Identify which cell holds the provided text, then report its (X, Y) central coordinate. 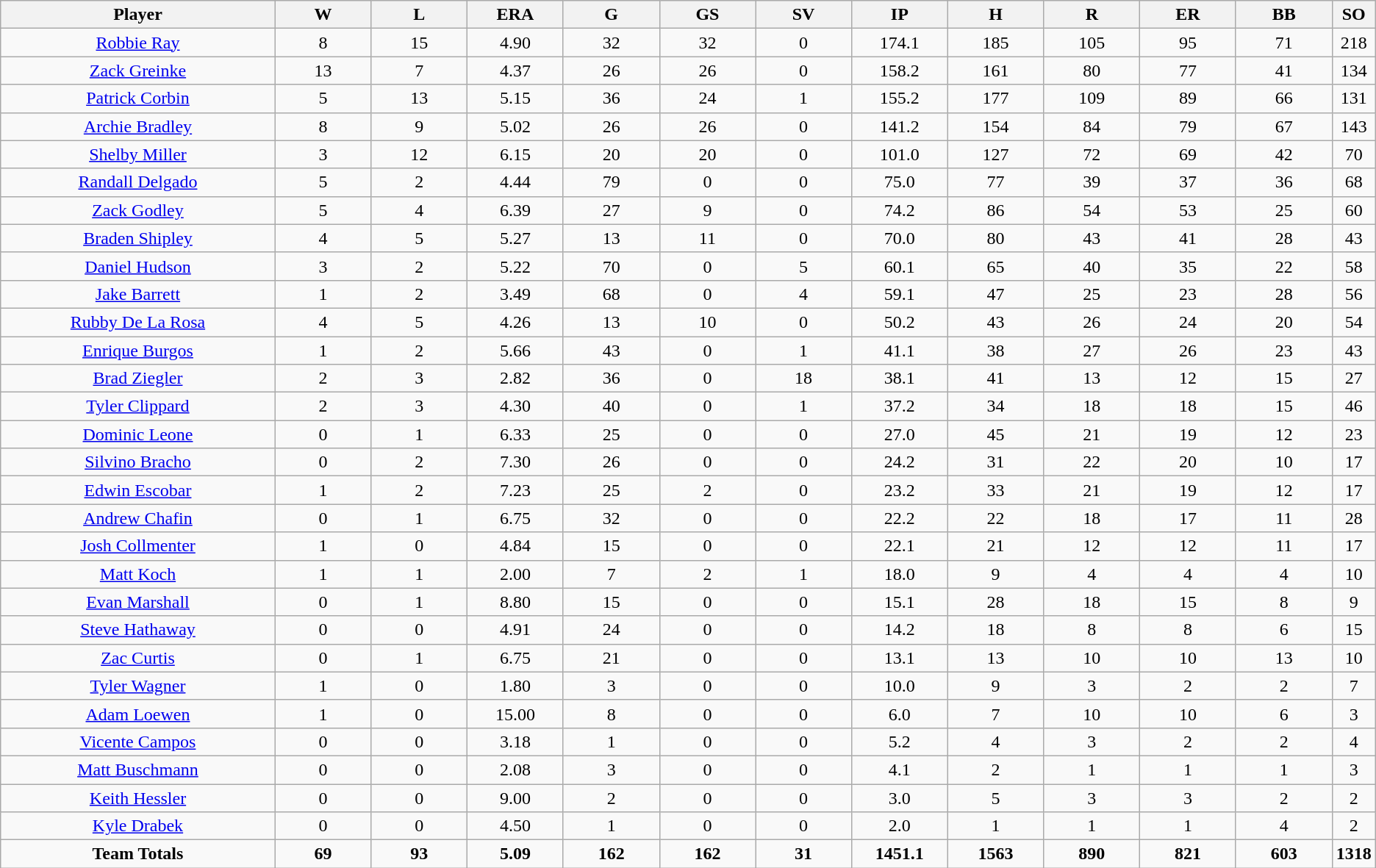
15.1 (900, 602)
Zack Greinke (138, 71)
1451.1 (900, 854)
GS (707, 15)
4.90 (516, 43)
Patrick Corbin (138, 98)
Steve Hathaway (138, 630)
10.0 (900, 686)
7.23 (516, 490)
155.2 (900, 98)
Dominic Leone (138, 434)
134 (1354, 71)
13.1 (900, 658)
Robbie Ray (138, 43)
1.80 (516, 686)
161 (995, 71)
71 (1283, 43)
4.30 (516, 406)
3.49 (516, 294)
R (1092, 15)
2.0 (900, 826)
5.27 (516, 238)
Brad Ziegler (138, 379)
3.0 (900, 797)
6.15 (516, 154)
93 (419, 854)
ERA (516, 15)
46 (1354, 406)
37.2 (900, 406)
603 (1283, 854)
1563 (995, 854)
821 (1188, 854)
75.0 (900, 182)
Team Totals (138, 854)
33 (995, 490)
Matt Buschmann (138, 770)
Daniel Hudson (138, 266)
4.26 (516, 322)
Randall Delgado (138, 182)
W (323, 15)
42 (1283, 154)
39 (1092, 182)
Keith Hessler (138, 797)
IP (900, 15)
109 (1092, 98)
37 (1188, 182)
Evan Marshall (138, 602)
Archie Bradley (138, 126)
4.1 (900, 770)
9.00 (516, 797)
ER (1188, 15)
3.18 (516, 742)
23.2 (900, 490)
70.0 (900, 238)
74.2 (900, 210)
127 (995, 154)
5.66 (516, 351)
1318 (1354, 854)
18.0 (900, 574)
SV (804, 15)
G (612, 15)
5.09 (516, 854)
27.0 (900, 434)
890 (1092, 854)
41.1 (900, 351)
95 (1188, 43)
84 (1092, 126)
158.2 (900, 71)
Matt Koch (138, 574)
38.1 (900, 379)
56 (1354, 294)
185 (995, 43)
101.0 (900, 154)
6.33 (516, 434)
60.1 (900, 266)
L (419, 15)
7.30 (516, 462)
Josh Collmenter (138, 546)
177 (995, 98)
Adam Loewen (138, 714)
Jake Barrett (138, 294)
58 (1354, 266)
4.37 (516, 71)
89 (1188, 98)
141.2 (900, 126)
2.00 (516, 574)
67 (1283, 126)
BB (1283, 15)
35 (1188, 266)
8.80 (516, 602)
Rubby De La Rosa (138, 322)
14.2 (900, 630)
Andrew Chafin (138, 518)
86 (995, 210)
47 (995, 294)
Enrique Burgos (138, 351)
53 (1188, 210)
154 (995, 126)
Braden Shipley (138, 238)
5.2 (900, 742)
4.84 (516, 546)
4.50 (516, 826)
105 (1092, 43)
Edwin Escobar (138, 490)
143 (1354, 126)
59.1 (900, 294)
22.2 (900, 518)
174.1 (900, 43)
45 (995, 434)
Vicente Campos (138, 742)
H (995, 15)
Tyler Wagner (138, 686)
218 (1354, 43)
60 (1354, 210)
Zac Curtis (138, 658)
2.08 (516, 770)
Shelby Miller (138, 154)
4.44 (516, 182)
66 (1283, 98)
72 (1092, 154)
Zack Godley (138, 210)
Kyle Drabek (138, 826)
15.00 (516, 714)
Silvino Bracho (138, 462)
SO (1354, 15)
22.1 (900, 546)
Tyler Clippard (138, 406)
5.15 (516, 98)
38 (995, 351)
2.82 (516, 379)
5.22 (516, 266)
24.2 (900, 462)
6.39 (516, 210)
4.91 (516, 630)
131 (1354, 98)
50.2 (900, 322)
34 (995, 406)
65 (995, 266)
5.02 (516, 126)
6.0 (900, 714)
Player (138, 15)
